Identify which cell holds the provided text, then report its (x, y) central coordinate. 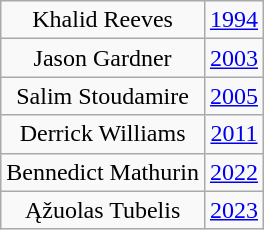
Derrick Williams (103, 134)
Ąžuolas Tubelis (103, 210)
2003 (234, 58)
Khalid Reeves (103, 20)
2022 (234, 172)
2023 (234, 210)
2005 (234, 96)
Jason Gardner (103, 58)
Salim Stoudamire (103, 96)
1994 (234, 20)
2011 (234, 134)
Bennedict Mathurin (103, 172)
